Pinpoint the cell where the given text exists, returning its (X, Y) midpoint coordinate. 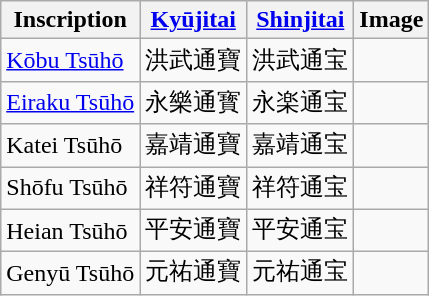
Katei Tsūhō (70, 146)
Shinjitai (300, 20)
Shōfu Tsūhō (70, 188)
洪武通宝 (300, 60)
元祐通宝 (300, 274)
元祐通寶 (194, 274)
Kyūjitai (194, 20)
Image (392, 20)
嘉靖通寶 (194, 146)
Kōbu Tsūhō (70, 60)
嘉靖通宝 (300, 146)
祥符通宝 (300, 188)
Heian Tsūhō (70, 230)
永楽通宝 (300, 102)
Genyū Tsūhō (70, 274)
永樂通寳 (194, 102)
祥符通寶 (194, 188)
洪武通寶 (194, 60)
平安通宝 (300, 230)
平安通寶 (194, 230)
Inscription (70, 20)
Eiraku Tsūhō (70, 102)
